Extract the [X, Y] coordinate from the center of the cell holding the provided text.  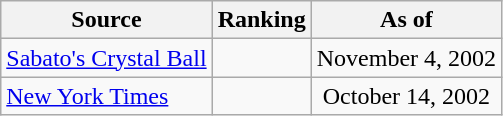
October 14, 2002 [406, 96]
As of [406, 20]
November 4, 2002 [406, 58]
New York Times [106, 96]
Sabato's Crystal Ball [106, 58]
Source [106, 20]
Ranking [262, 20]
